Return the [x, y] coordinate for the center point of the cell that contains the specified text.  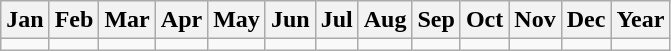
Mar [127, 20]
Jan [25, 20]
Apr [181, 20]
Feb [74, 20]
Year [640, 20]
Oct [484, 20]
Nov [535, 20]
Jul [336, 20]
Jun [290, 20]
Sep [436, 20]
Dec [586, 20]
Aug [385, 20]
May [237, 20]
